Provide the (x, y) coordinate of the cell's center where the given text is located.  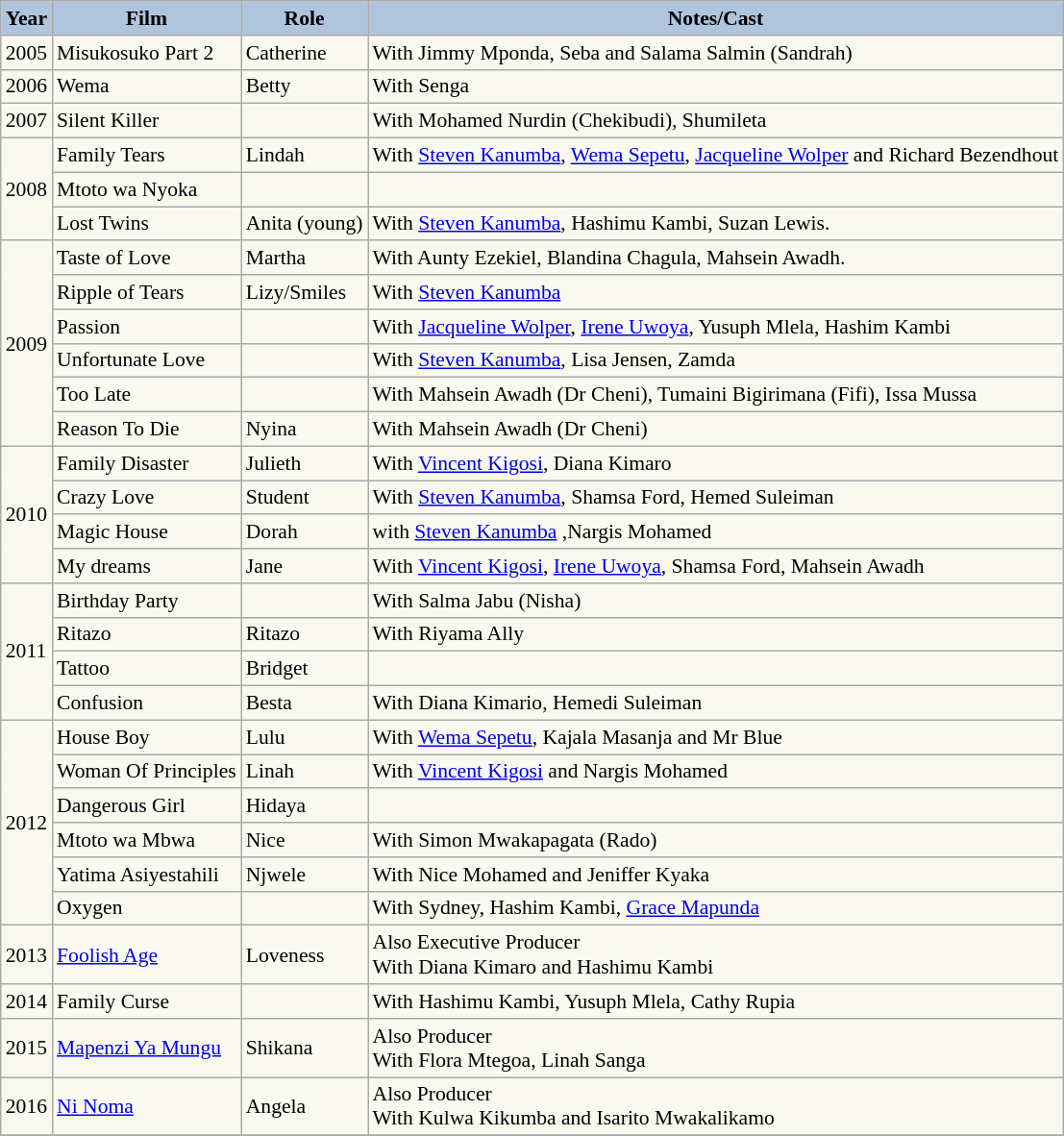
Unfortunate Love (146, 360)
Taste of Love (146, 259)
Lost Twins (146, 224)
With Riyama Ally (716, 634)
Lizy/Smiles (305, 292)
Notes/Cast (716, 18)
Betty (305, 86)
Also ProducerWith Kulwa Kikumba and Isarito Mwakalikamo (716, 1107)
with Steven Kanumba ,Nargis Mohamed (716, 532)
With Sydney, Hashim Kambi, Grace Mapunda (716, 908)
With Hashimu Kambi, Yusuph Mlela, Cathy Rupia (716, 1001)
With Senga (716, 86)
Oxygen (146, 908)
2011 (27, 652)
Nice (305, 840)
2010 (27, 514)
2006 (27, 86)
Reason To Die (146, 430)
Confusion (146, 704)
Misukosuko Part 2 (146, 53)
With Aunty Ezekiel, Blandina Chagula, Mahsein Awadh. (716, 259)
Shikana (305, 1048)
Woman Of Principles (146, 772)
Jane (305, 566)
Besta (305, 704)
2012 (27, 823)
Bridget (305, 669)
Anita (young) (305, 224)
2016 (27, 1107)
Njwele (305, 875)
Family Tears (146, 156)
With Jacqueline Wolper, Irene Uwoya, Yusuph Mlela, Hashim Kambi (716, 327)
2013 (27, 955)
Film (146, 18)
Dangerous Girl (146, 806)
With Vincent Kigosi, Irene Uwoya, Shamsa Ford, Mahsein Awadh (716, 566)
Ni Noma (146, 1107)
With Steven Kanumba, Wema Sepetu, Jacqueline Wolper and Richard Bezendhout (716, 156)
Tattoo (146, 669)
Year (27, 18)
With Steven Kanumba, Shamsa Ford, Hemed Suleiman (716, 498)
With Steven Kanumba, Hashimu Kambi, Suzan Lewis. (716, 224)
With Steven Kanumba, Lisa Jensen, Zamda (716, 360)
2009 (27, 344)
Silent Killer (146, 121)
Wema (146, 86)
With Wema Sepetu, Kajala Masanja and Mr Blue (716, 737)
Student (305, 498)
House Boy (146, 737)
Magic House (146, 532)
Mtoto wa Mbwa (146, 840)
With Steven Kanumba (716, 292)
2008 (27, 190)
Loveness (305, 955)
Family Curse (146, 1001)
With Vincent Kigosi and Nargis Mohamed (716, 772)
Angela (305, 1107)
With Jimmy Mponda, Seba and Salama Salmin (Sandrah) (716, 53)
My dreams (146, 566)
Julieth (305, 463)
Lindah (305, 156)
With Diana Kimario, Hemedi Suleiman (716, 704)
Birthday Party (146, 601)
Linah (305, 772)
Role (305, 18)
Hidaya (305, 806)
With Vincent Kigosi, Diana Kimaro (716, 463)
2007 (27, 121)
With Salma Jabu (Nisha) (716, 601)
Nyina (305, 430)
With Simon Mwakapagata (Rado) (716, 840)
Too Late (146, 395)
With Mahsein Awadh (Dr Cheni) (716, 430)
Lulu (305, 737)
Mapenzi Ya Mungu (146, 1048)
Also Executive ProducerWith Diana Kimaro and Hashimu Kambi (716, 955)
Martha (305, 259)
Crazy Love (146, 498)
Dorah (305, 532)
Ripple of Tears (146, 292)
2015 (27, 1048)
Passion (146, 327)
Family Disaster (146, 463)
Also ProducerWith Flora Mtegoa, Linah Sanga (716, 1048)
Foolish Age (146, 955)
2014 (27, 1001)
Catherine (305, 53)
2005 (27, 53)
Mtoto wa Nyoka (146, 189)
With Mahsein Awadh (Dr Cheni), Tumaini Bigirimana (Fifi), Issa Mussa (716, 395)
With Nice Mohamed and Jeniffer Kyaka (716, 875)
Yatima Asiyestahili (146, 875)
With Mohamed Nurdin (Chekibudi), Shumileta (716, 121)
